Find where the given text appears and provide that cell's center as [X, Y] coordinate. 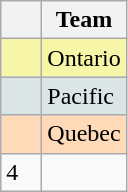
Pacific [84, 96]
Ontario [84, 58]
Quebec [84, 134]
4 [22, 172]
Team [84, 20]
